Return the [X, Y] coordinate for the center point of the cell that contains the specified text.  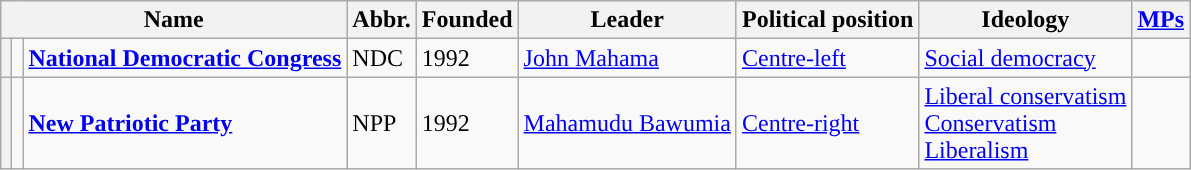
Name [174, 20]
Abbr. [382, 20]
Social democracy [1026, 58]
MPs [1161, 20]
NDC [382, 58]
Political position [827, 20]
Mahamudu Bawumia [627, 123]
John Mahama [627, 58]
Liberal conservatismConservatismLiberalism [1026, 123]
Founded [467, 20]
New Patriotic Party [185, 123]
Leader [627, 20]
Ideology [1026, 20]
Centre-right [827, 123]
NPP [382, 123]
National Democratic Congress [185, 58]
Centre-left [827, 58]
